Extract the (x, y) coordinate from the center of the cell holding the provided text.  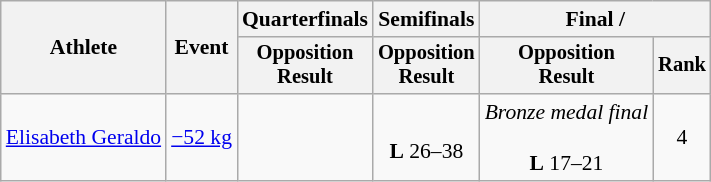
Event (202, 48)
Final / (596, 19)
Rank (682, 66)
L 26–38 (426, 138)
−52 kg (202, 138)
4 (682, 138)
Elisabeth Geraldo (84, 138)
Quarterfinals (305, 19)
Athlete (84, 48)
Bronze medal finalL 17–21 (567, 138)
Semifinals (426, 19)
